Locate the cell with the specified text and output its [x, y] center coordinate. 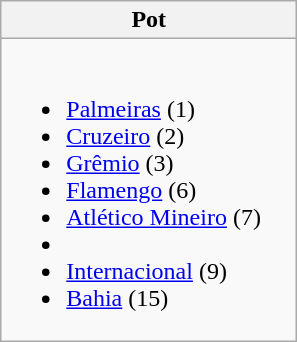
Pot [149, 20]
Palmeiras (1) Cruzeiro (2) Grêmio (3) Flamengo (6) Atlético Mineiro (7) Internacional (9) Bahia (15) [149, 190]
